From the cell containing the given text, extract its center point as (X, Y) coordinate. 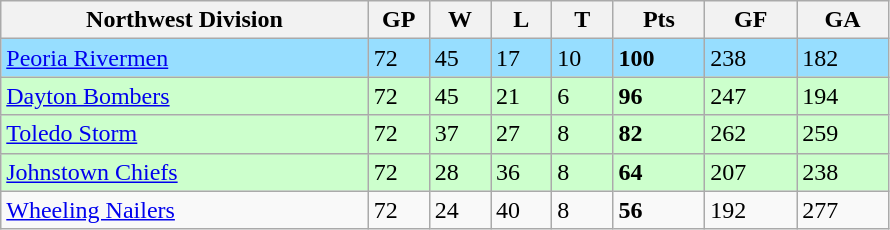
6 (582, 96)
L (522, 20)
207 (751, 172)
36 (522, 172)
Peoria Rivermen (184, 58)
64 (659, 172)
Johnstown Chiefs (184, 172)
40 (522, 210)
247 (751, 96)
27 (522, 134)
GF (751, 20)
259 (843, 134)
24 (460, 210)
Northwest Division (184, 20)
182 (843, 58)
56 (659, 210)
Pts (659, 20)
GP (398, 20)
96 (659, 96)
21 (522, 96)
Toledo Storm (184, 134)
17 (522, 58)
W (460, 20)
194 (843, 96)
Dayton Bombers (184, 96)
GA (843, 20)
82 (659, 134)
262 (751, 134)
100 (659, 58)
28 (460, 172)
T (582, 20)
37 (460, 134)
Wheeling Nailers (184, 210)
192 (751, 210)
277 (843, 210)
10 (582, 58)
